For the text-containing cell, return its midpoint in (x, y) coordinate format. 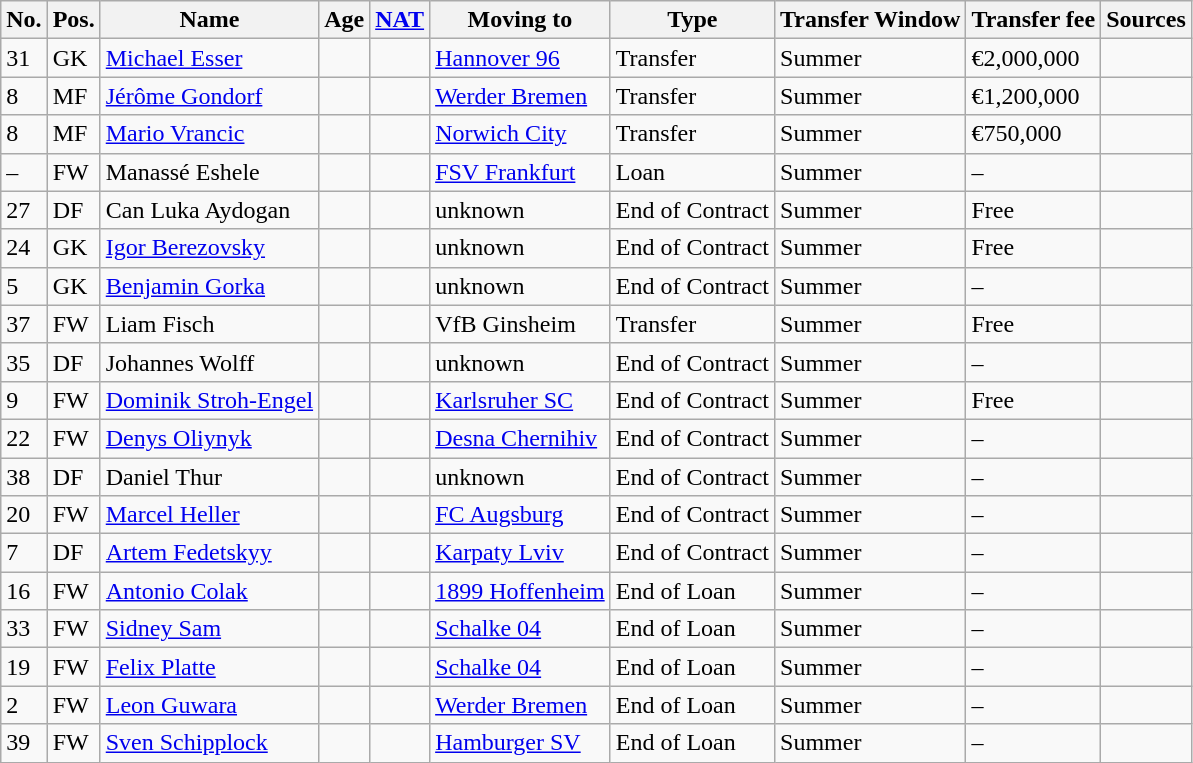
38 (24, 477)
Transfer Window (870, 20)
Mario Vrancic (209, 134)
Johannes Wolff (209, 362)
7 (24, 553)
19 (24, 667)
27 (24, 210)
Transfer fee (1034, 20)
39 (24, 743)
Sidney Sam (209, 629)
€2,000,000 (1034, 58)
Karpaty Lviv (520, 553)
Hamburger SV (520, 743)
Hannover 96 (520, 58)
24 (24, 248)
Liam Fisch (209, 324)
Igor Berezovsky (209, 248)
Jérôme Gondorf (209, 96)
FC Augsburg (520, 515)
Name (209, 20)
Desna Chernihiv (520, 438)
€1,200,000 (1034, 96)
Antonio Colak (209, 591)
Age (344, 20)
Michael Esser (209, 58)
Manassé Eshele (209, 172)
37 (24, 324)
16 (24, 591)
Leon Guwara (209, 705)
Denys Oliynyk (209, 438)
Dominik Stroh-Engel (209, 400)
FSV Frankfurt (520, 172)
Karlsruher SC (520, 400)
NAT (400, 20)
35 (24, 362)
Daniel Thur (209, 477)
Moving to (520, 20)
€750,000 (1034, 134)
33 (24, 629)
VfB Ginsheim (520, 324)
Sources (1146, 20)
Benjamin Gorka (209, 286)
Marcel Heller (209, 515)
31 (24, 58)
Can Luka Aydogan (209, 210)
Felix Platte (209, 667)
22 (24, 438)
Artem Fedetskyy (209, 553)
5 (24, 286)
Sven Schipplock (209, 743)
Loan (692, 172)
Pos. (74, 20)
9 (24, 400)
No. (24, 20)
Type (692, 20)
1899 Hoffenheim (520, 591)
Norwich City (520, 134)
2 (24, 705)
20 (24, 515)
